Search for the cell housing the specified text and yield its [X, Y] center coordinate. 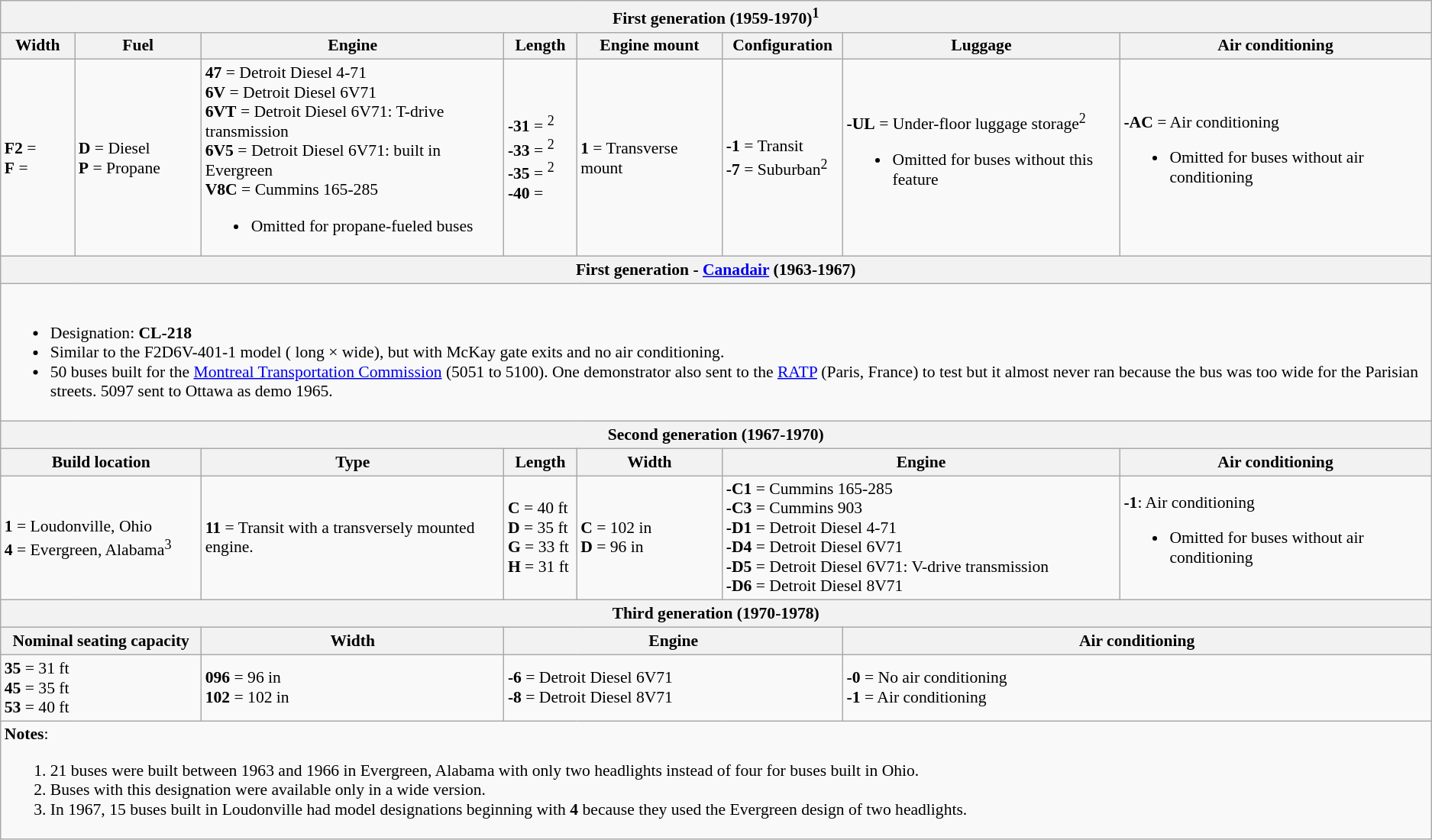
Second generation (1967-1970) [716, 435]
C = 102 inD = 96 in [649, 538]
-1: Air conditioningOmitted for buses without air conditioning [1275, 538]
Configuration [783, 46]
Engine mount [649, 46]
First generation (1959-1970)1 [716, 17]
-UL = Under-floor luggage storage2Omitted for buses without this feature [982, 157]
First generation - Canadair (1963-1967) [716, 270]
Type [353, 462]
Third generation (1970-1978) [716, 614]
35 = 31 ft45 = 35 ft53 = 40 ft [101, 687]
1 = Loudonville, Ohio4 = Evergreen, Alabama3 [101, 538]
Luggage [982, 46]
Nominal seating capacity [101, 641]
F2 = F = [38, 157]
Build location [101, 462]
-31 = 2-33 = 2-35 = 2-40 = [541, 157]
D = DieselP = Propane [138, 157]
11 = Transit with a transversely mounted engine. [353, 538]
C = 40 ftD = 35 ftG = 33 ftH = 31 ft [541, 538]
-0 = No air conditioning-1 = Air conditioning [1137, 687]
-1 = Transit-7 = Suburban2 [783, 157]
-AC = Air conditioningOmitted for buses without air conditioning [1275, 157]
096 = 96 in102 = 102 in [353, 687]
1 = Transverse mount [649, 157]
-6 = Detroit Diesel 6V71-8 = Detroit Diesel 8V71 [674, 687]
Fuel [138, 46]
